Return the (x, y) coordinate for the center point of the cell that contains the specified text.  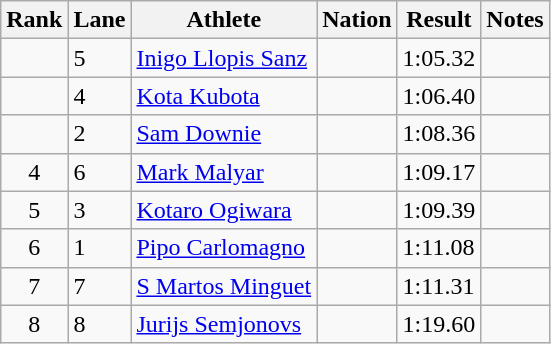
Athlete (224, 20)
Inigo Llopis Sanz (224, 58)
1:11.08 (439, 248)
1:09.39 (439, 210)
Mark Malyar (224, 172)
Rank (34, 20)
Nation (357, 20)
Notes (515, 20)
1:06.40 (439, 96)
1:09.17 (439, 172)
Result (439, 20)
1:05.32 (439, 58)
1:11.31 (439, 286)
1:08.36 (439, 134)
Kotaro Ogiwara (224, 210)
Kota Kubota (224, 96)
Lane (100, 20)
3 (100, 210)
Sam Downie (224, 134)
Pipo Carlomagno (224, 248)
2 (100, 134)
1 (100, 248)
1:19.60 (439, 324)
S Martos Minguet (224, 286)
Jurijs Semjonovs (224, 324)
